Return the [x, y] coordinate for the center point of the cell that contains the specified text.  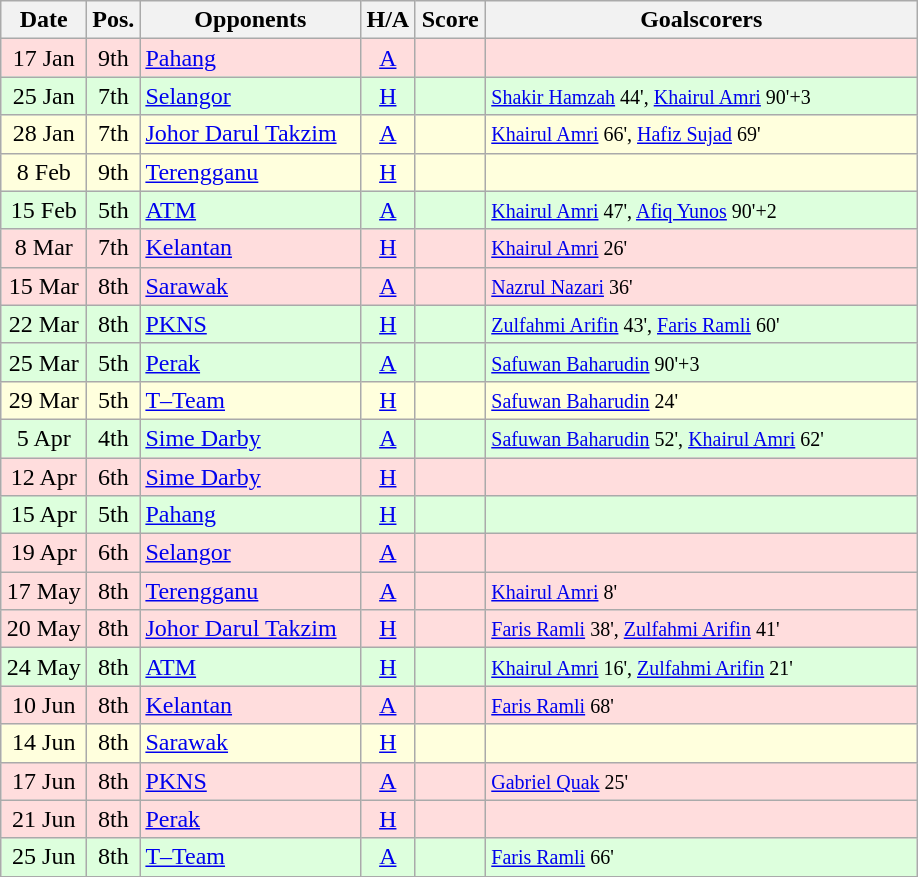
Faris Ramli 68' [702, 705]
Goalscorers [702, 20]
20 May [44, 629]
8 Feb [44, 172]
Khairul Amri 8' [702, 591]
25 Jan [44, 96]
25 Jun [44, 857]
Khairul Amri 26' [702, 248]
29 Mar [44, 400]
17 Jun [44, 781]
Safuwan Baharudin 24' [702, 400]
Faris Ramli 66' [702, 857]
10 Jun [44, 705]
15 Feb [44, 210]
Khairul Amri 16', Zulfahmi Arifin 21' [702, 667]
21 Jun [44, 819]
28 Jan [44, 134]
17 Jan [44, 58]
Khairul Amri 66', Hafiz Sujad 69' [702, 134]
Safuwan Baharudin 90'+3 [702, 362]
14 Jun [44, 743]
4th [114, 438]
24 May [44, 667]
22 Mar [44, 324]
Faris Ramli 38', Zulfahmi Arifin 41' [702, 629]
Pos. [114, 20]
5 Apr [44, 438]
H/A [388, 20]
25 Mar [44, 362]
15 Apr [44, 515]
Opponents [250, 20]
Nazrul Nazari 36' [702, 286]
Shakir Hamzah 44', Khairul Amri 90'+3 [702, 96]
19 Apr [44, 553]
Zulfahmi Arifin 43', Faris Ramli 60' [702, 324]
Safuwan Baharudin 52', Khairul Amri 62' [702, 438]
12 Apr [44, 477]
Score [450, 20]
17 May [44, 591]
Date [44, 20]
15 Mar [44, 286]
8 Mar [44, 248]
Khairul Amri 47', Afiq Yunos 90'+2 [702, 210]
Gabriel Quak 25' [702, 781]
